Return the (X, Y) coordinate for the center point of the cell that contains the specified text.  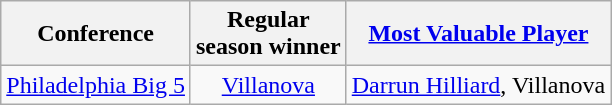
Darrun Hilliard, Villanova (478, 85)
Conference (96, 34)
Philadelphia Big 5 (96, 85)
Regular season winner (268, 34)
Most Valuable Player (478, 34)
Villanova (268, 85)
